Output the [x, y] coordinate of the center of the cell containing the given text.  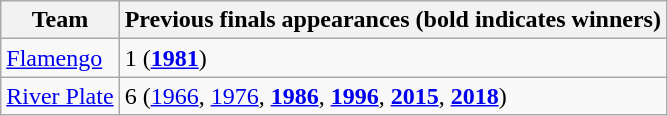
River Plate [60, 96]
Team [60, 20]
Flamengo [60, 58]
Previous finals appearances (bold indicates winners) [392, 20]
1 (1981) [392, 58]
6 (1966, 1976, 1986, 1996, 2015, 2018) [392, 96]
